Identify which cell holds the provided text, then report its (x, y) central coordinate. 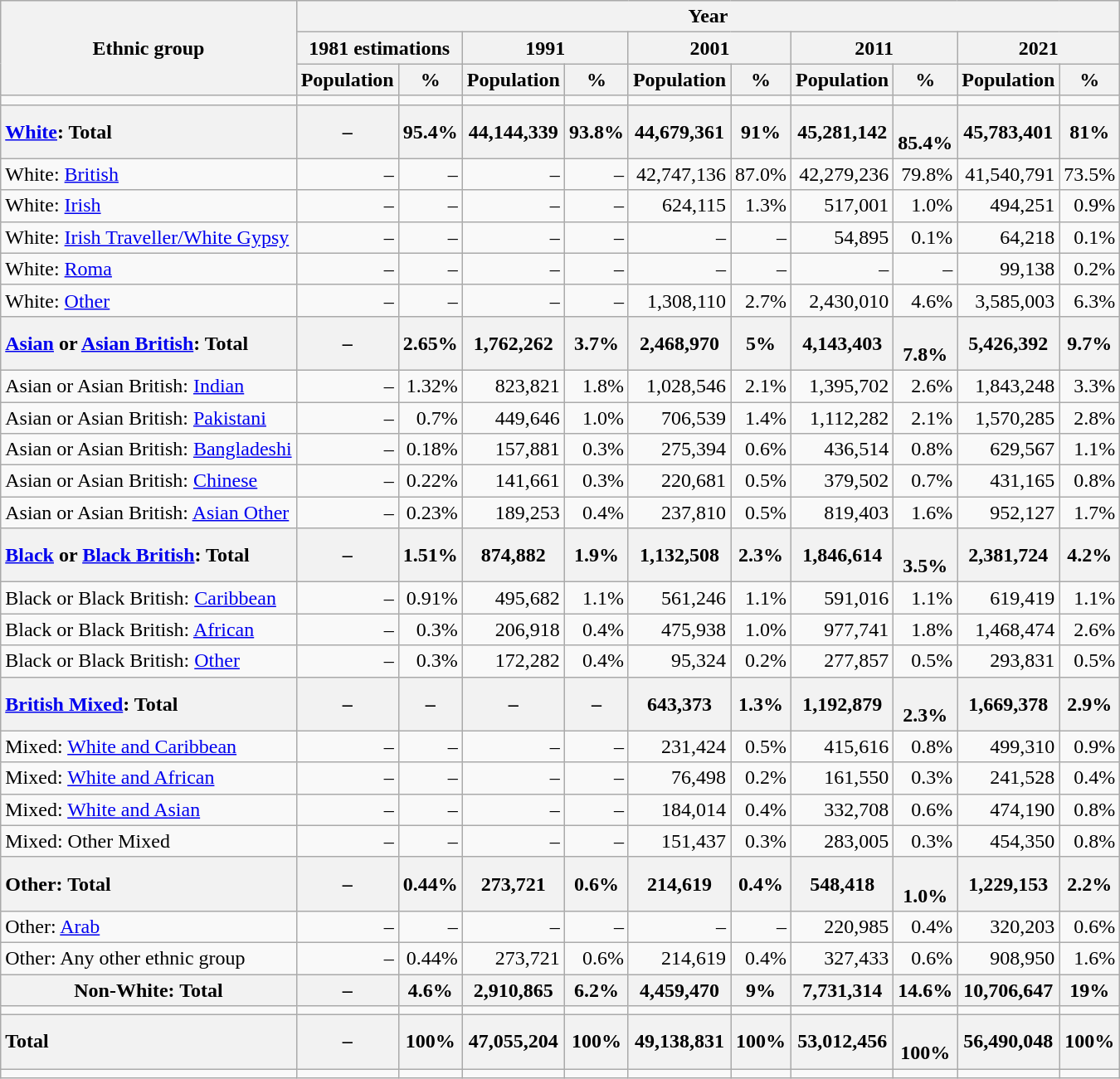
624,115 (679, 206)
327,433 (843, 958)
44,679,361 (679, 131)
2021 (1039, 48)
4,143,403 (843, 343)
Asian or Asian British: Bangladeshi (149, 450)
494,251 (1009, 206)
45,783,401 (1009, 131)
47,055,204 (513, 1042)
561,246 (679, 598)
1.7% (1090, 513)
Asian or Asian British: Pakistani (149, 417)
874,882 (513, 556)
172,282 (513, 661)
19% (1090, 989)
283,005 (843, 841)
99,138 (1009, 269)
629,567 (1009, 450)
2,381,724 (1009, 556)
1,468,474 (1009, 629)
91% (762, 131)
1,112,282 (843, 417)
977,741 (843, 629)
64,218 (1009, 237)
9% (762, 989)
White: Irish Traveller/White Gypsy (149, 237)
0.23% (430, 513)
823,821 (513, 386)
241,528 (1009, 778)
Asian or Asian British: Chinese (149, 481)
1.9% (596, 556)
Mixed: White and African (149, 778)
1,570,285 (1009, 417)
Other: Any other ethnic group (149, 958)
2.8% (1090, 417)
2.2% (1090, 884)
56,490,048 (1009, 1042)
Black or Black British: Caribbean (149, 598)
Mixed: White and Caribbean (149, 746)
White: Irish (149, 206)
Asian or Asian British: Total (149, 343)
1,308,110 (679, 300)
5% (762, 343)
2.65% (430, 343)
White: Total (149, 131)
0.22% (430, 481)
293,831 (1009, 661)
Total (149, 1042)
53,012,456 (843, 1042)
42,279,236 (843, 174)
1,843,248 (1009, 386)
320,203 (1009, 926)
517,001 (843, 206)
161,550 (843, 778)
1,395,702 (843, 386)
237,810 (679, 513)
85.4% (926, 131)
275,394 (679, 450)
79.8% (926, 174)
44,144,339 (513, 131)
206,918 (513, 629)
White: Roma (149, 269)
4.2% (1090, 556)
1,229,153 (1009, 884)
95.4% (430, 131)
1981 estimations (379, 48)
6.3% (1090, 300)
Black or Black British: Total (149, 556)
3.7% (596, 343)
2011 (874, 48)
45,281,142 (843, 131)
819,403 (843, 513)
Non-White: Total (149, 989)
706,539 (679, 417)
332,708 (843, 809)
Mixed: Other Mixed (149, 841)
1,132,508 (679, 556)
151,437 (679, 841)
73.5% (1090, 174)
Black or Black British: Other (149, 661)
Year (709, 17)
White: Other (149, 300)
141,661 (513, 481)
White: British (149, 174)
952,127 (1009, 513)
British Mixed: Total (149, 703)
277,857 (843, 661)
449,646 (513, 417)
189,253 (513, 513)
3.5% (926, 556)
6.2% (596, 989)
95,324 (679, 661)
908,950 (1009, 958)
54,895 (843, 237)
3.3% (1090, 386)
1,846,614 (843, 556)
4,459,470 (679, 989)
415,616 (843, 746)
1.32% (430, 386)
548,418 (843, 884)
3,585,003 (1009, 300)
2.9% (1090, 703)
7,731,314 (843, 989)
Other: Arab (149, 926)
41,540,791 (1009, 174)
1,669,378 (1009, 703)
220,681 (679, 481)
231,424 (679, 746)
42,747,136 (679, 174)
87.0% (762, 174)
Mixed: White and Asian (149, 809)
2.7% (762, 300)
436,514 (843, 450)
7.8% (926, 343)
Black or Black British: African (149, 629)
475,938 (679, 629)
49,138,831 (679, 1042)
0.91% (430, 598)
495,682 (513, 598)
619,419 (1009, 598)
1.51% (430, 556)
1,028,546 (679, 386)
474,190 (1009, 809)
Asian or Asian British: Indian (149, 386)
157,881 (513, 450)
93.8% (596, 131)
220,985 (843, 926)
379,502 (843, 481)
643,373 (679, 703)
0.18% (430, 450)
2,430,010 (843, 300)
76,498 (679, 778)
Other: Total (149, 884)
591,016 (843, 598)
454,350 (1009, 841)
Asian or Asian British: Asian Other (149, 513)
1,192,879 (843, 703)
9.7% (1090, 343)
5,426,392 (1009, 343)
10,706,647 (1009, 989)
1.4% (762, 417)
Ethnic group (149, 48)
184,014 (679, 809)
2,468,970 (679, 343)
2,910,865 (513, 989)
1991 (545, 48)
1,762,262 (513, 343)
2001 (709, 48)
431,165 (1009, 481)
81% (1090, 131)
14.6% (926, 989)
499,310 (1009, 746)
